Capture the cell that displays the provided text and extract its (X, Y) central coordinate. 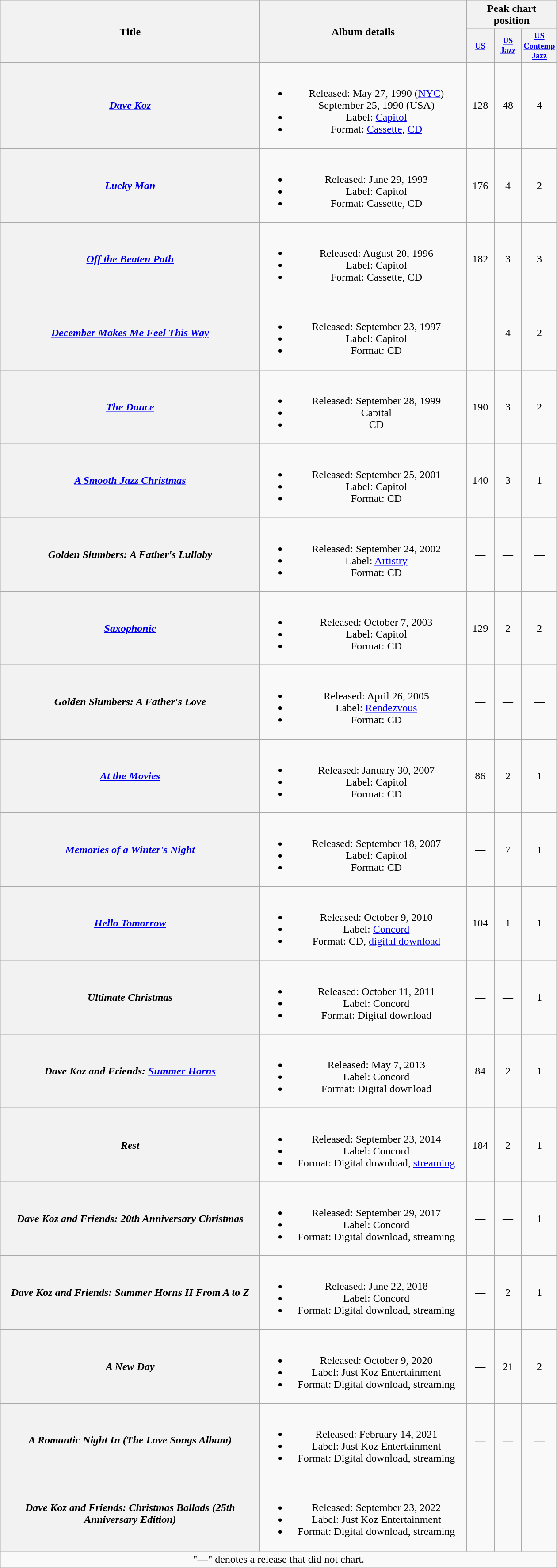
US Contemp Jazz (539, 46)
Title (130, 32)
Peak chart position (512, 15)
Released: June 22, 2018Label: ConcordFormat: Digital download, streaming (363, 1293)
Memories of a Winter's Night (130, 850)
Released: September 18, 2007Label: CapitolFormat: CD (363, 850)
7 (508, 850)
Off the Beaten Path (130, 259)
Released: September 23, 1997Label: CapitolFormat: CD (363, 333)
Rest (130, 1145)
86 (480, 776)
Released: May 27, 1990 (NYC) September 25, 1990 (USA)Label: CapitolFormat: Cassette, CD (363, 106)
129 (480, 628)
A Romantic Night In (The Love Songs Album) (130, 1440)
Released: September 23, 2014Label: ConcordFormat: Digital download, streaming (363, 1145)
Dave Koz and Friends: Summer Horns II From A to Z (130, 1293)
Released: September 25, 2001Label: CapitolFormat: CD (363, 481)
Dave Koz and Friends: 20th Anniversary Christmas (130, 1219)
Released: September 28, 1999CapitalCD (363, 406)
84 (480, 1071)
The Dance (130, 406)
Released: June 29, 1993Label: CapitolFormat: Cassette, CD (363, 186)
"—" denotes a release that did not chart. (278, 1559)
128 (480, 106)
Released: September 29, 2017Label: ConcordFormat: Digital download, streaming (363, 1219)
US Jazz (508, 46)
Dave Koz and Friends: Summer Horns (130, 1071)
US (480, 46)
Released: January 30, 2007Label: CapitolFormat: CD (363, 776)
48 (508, 106)
Released: October 11, 2011Label: ConcordFormat: Digital download (363, 998)
Released: February 14, 2021Label: Just Koz EntertainmentFormat: Digital download, streaming (363, 1440)
Album details (363, 32)
Released: October 9, 2020Label: Just Koz EntertainmentFormat: Digital download, streaming (363, 1366)
December Makes Me Feel This Way (130, 333)
190 (480, 406)
Released: September 23, 2022Label: Just Koz EntertainmentFormat: Digital download, streaming (363, 1514)
176 (480, 186)
Dave Koz and Friends: Christmas Ballads (25th Anniversary Edition) (130, 1514)
Ultimate Christmas (130, 998)
Released: September 24, 2002Label: ArtistryFormat: CD (363, 554)
At the Movies (130, 776)
Released: October 7, 2003Label: CapitolFormat: CD (363, 628)
140 (480, 481)
Saxophonic (130, 628)
182 (480, 259)
21 (508, 1366)
104 (480, 923)
Released: April 26, 2005Label: RendezvousFormat: CD (363, 702)
Dave Koz (130, 106)
Released: August 20, 1996Label: CapitolFormat: Cassette, CD (363, 259)
A New Day (130, 1366)
Released: October 9, 2010Label: ConcordFormat: CD, digital download (363, 923)
A Smooth Jazz Christmas (130, 481)
Golden Slumbers: A Father's Love (130, 702)
Released: May 7, 2013Label: ConcordFormat: Digital download (363, 1071)
Hello Tomorrow (130, 923)
184 (480, 1145)
Lucky Man (130, 186)
Golden Slumbers: A Father's Lullaby (130, 554)
